Scan for the cell matching the given text and deliver its [x, y] coordinate at center. 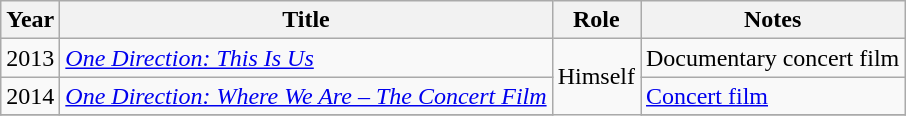
Role [596, 20]
One Direction: This Is Us [306, 58]
Notes [772, 20]
Year [30, 20]
Concert film [772, 96]
2014 [30, 96]
Title [306, 20]
2013 [30, 58]
Documentary concert film [772, 58]
Himself [596, 77]
One Direction: Where We Are – The Concert Film [306, 96]
